Determine the [x, y] coordinate at the center of the cell enclosing the given text.  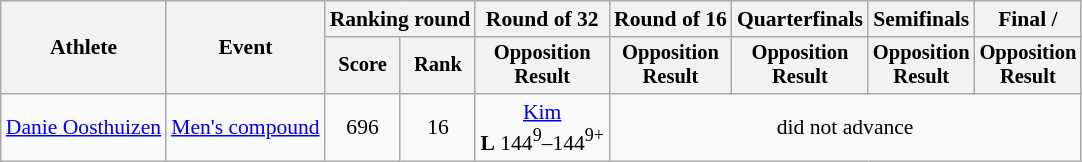
Round of 16 [670, 19]
Score [363, 66]
Final / [1028, 19]
Quarterfinals [800, 19]
696 [363, 128]
Ranking round [400, 19]
did not advance [845, 128]
Men's compound [246, 128]
Danie Oosthuizen [84, 128]
Semifinals [922, 19]
Rank [438, 66]
Athlete [84, 48]
Round of 32 [542, 19]
KimL 1449–1449+ [542, 128]
16 [438, 128]
Event [246, 48]
